Find where the given text appears and provide that cell's center as [X, Y] coordinate. 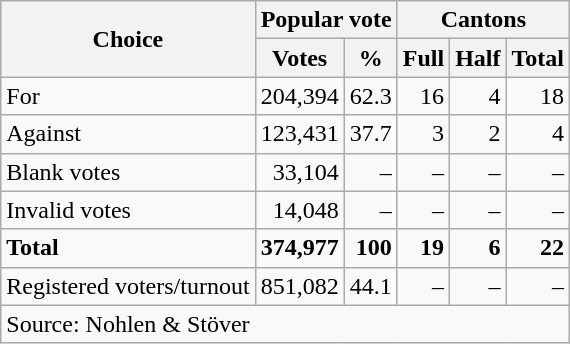
14,048 [300, 210]
123,431 [300, 134]
44.1 [370, 286]
Registered voters/turnout [128, 286]
Invalid votes [128, 210]
Cantons [483, 20]
22 [538, 248]
Full [423, 58]
6 [478, 248]
Source: Nohlen & Stöver [286, 324]
204,394 [300, 96]
37.7 [370, 134]
Against [128, 134]
Votes [300, 58]
2 [478, 134]
851,082 [300, 286]
19 [423, 248]
18 [538, 96]
16 [423, 96]
Choice [128, 39]
Popular vote [326, 20]
Half [478, 58]
For [128, 96]
100 [370, 248]
Blank votes [128, 172]
62.3 [370, 96]
33,104 [300, 172]
3 [423, 134]
% [370, 58]
374,977 [300, 248]
